Pinpoint the cell where the given text exists, returning its [x, y] midpoint coordinate. 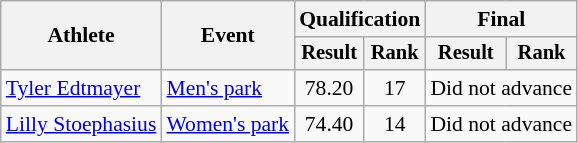
Qualification [360, 19]
Men's park [228, 88]
74.40 [329, 124]
Women's park [228, 124]
Tyler Edtmayer [82, 88]
Athlete [82, 36]
Lilly Stoephasius [82, 124]
78.20 [329, 88]
Event [228, 36]
14 [394, 124]
17 [394, 88]
Final [501, 19]
